Locate the cell with the specified text and output its [x, y] center coordinate. 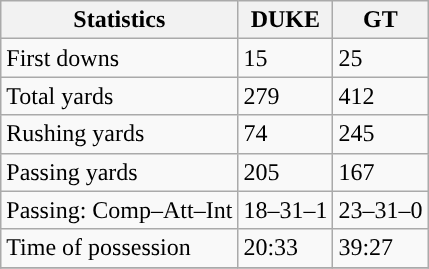
245 [380, 134]
167 [380, 172]
Total yards [120, 96]
23–31–0 [380, 210]
GT [380, 20]
Rushing yards [120, 134]
Passing yards [120, 172]
39:27 [380, 248]
18–31–1 [286, 210]
205 [286, 172]
412 [380, 96]
74 [286, 134]
First downs [120, 58]
Passing: Comp–Att–Int [120, 210]
25 [380, 58]
DUKE [286, 20]
Time of possession [120, 248]
20:33 [286, 248]
Statistics [120, 20]
15 [286, 58]
279 [286, 96]
